Return [x, y] of the center of cell containing provided text 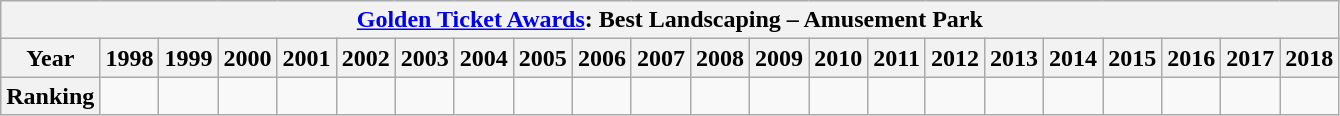
1998 [130, 58]
2000 [248, 58]
2008 [720, 58]
2007 [660, 58]
1999 [188, 58]
2006 [602, 58]
2001 [306, 58]
2002 [366, 58]
2005 [542, 58]
2016 [1192, 58]
Golden Ticket Awards: Best Landscaping – Amusement Park [670, 20]
Year [50, 58]
2004 [484, 58]
2009 [780, 58]
2015 [1132, 58]
Ranking [50, 96]
2017 [1250, 58]
2010 [838, 58]
2011 [897, 58]
2003 [424, 58]
2018 [1310, 58]
2014 [1074, 58]
2012 [954, 58]
2013 [1014, 58]
